From the cell containing the given text, extract its center point as [X, Y] coordinate. 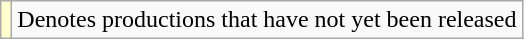
Denotes productions that have not yet been released [267, 20]
